Output the [x, y] coordinate of the center of the cell containing the given text.  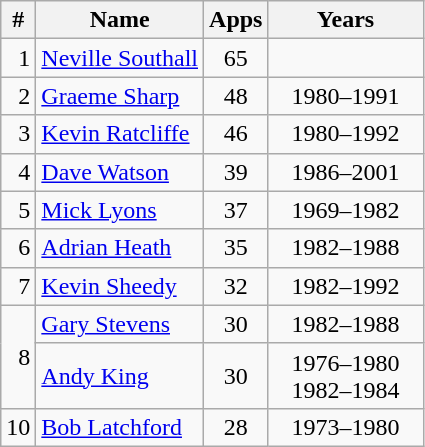
Kevin Sheedy [120, 286]
37 [236, 210]
10 [18, 427]
32 [236, 286]
Dave Watson [120, 172]
48 [236, 96]
# [18, 20]
2 [18, 96]
1980–1992 [346, 134]
Bob Latchford [120, 427]
Name [120, 20]
4 [18, 172]
Kevin Ratcliffe [120, 134]
1980–1991 [346, 96]
8 [18, 356]
1976–19801982–1984 [346, 376]
39 [236, 172]
Years [346, 20]
3 [18, 134]
1986–2001 [346, 172]
1982–1992 [346, 286]
Neville Southall [120, 58]
Graeme Sharp [120, 96]
Andy King [120, 376]
1 [18, 58]
1969–1982 [346, 210]
1973–1980 [346, 427]
6 [18, 248]
7 [18, 286]
Apps [236, 20]
Gary Stevens [120, 324]
35 [236, 248]
5 [18, 210]
46 [236, 134]
28 [236, 427]
Mick Lyons [120, 210]
65 [236, 58]
Adrian Heath [120, 248]
